Return the (X, Y) coordinate for the center point of the cell that contains the specified text.  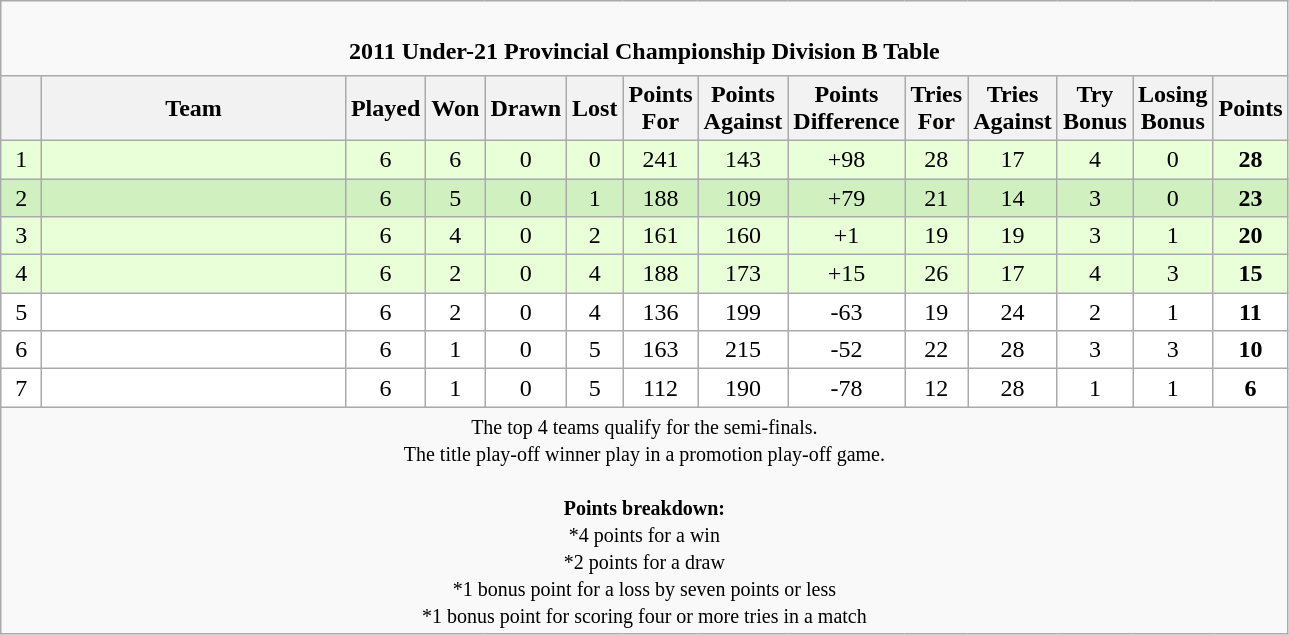
Lost (595, 108)
24 (1013, 312)
241 (660, 159)
-52 (846, 350)
12 (936, 388)
Points For (660, 108)
143 (743, 159)
190 (743, 388)
Won (456, 108)
160 (743, 236)
163 (660, 350)
109 (743, 197)
11 (1250, 312)
Played (385, 108)
14 (1013, 197)
22 (936, 350)
+1 (846, 236)
+98 (846, 159)
21 (936, 197)
10 (1250, 350)
-78 (846, 388)
136 (660, 312)
23 (1250, 197)
26 (936, 274)
199 (743, 312)
15 (1250, 274)
161 (660, 236)
Tries For (936, 108)
20 (1250, 236)
Try Bonus (1094, 108)
Drawn (526, 108)
Points Difference (846, 108)
+15 (846, 274)
+79 (846, 197)
7 (22, 388)
Losing Bonus (1172, 108)
Tries Against (1013, 108)
Team (194, 108)
Points (1250, 108)
Points Against (743, 108)
173 (743, 274)
112 (660, 388)
-63 (846, 312)
215 (743, 350)
